Capture the cell that displays the provided text and extract its [x, y] central coordinate. 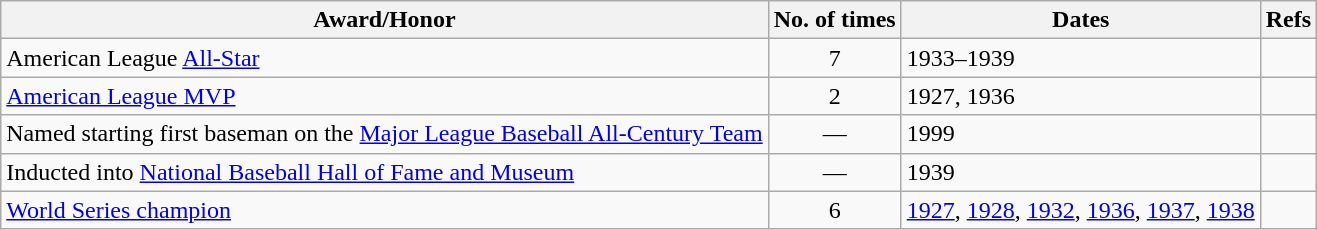
2 [834, 96]
Dates [1080, 20]
Award/Honor [384, 20]
1927, 1928, 1932, 1936, 1937, 1938 [1080, 210]
No. of times [834, 20]
7 [834, 58]
1939 [1080, 172]
American League All-Star [384, 58]
1933–1939 [1080, 58]
World Series champion [384, 210]
1999 [1080, 134]
American League MVP [384, 96]
6 [834, 210]
Refs [1288, 20]
Named starting first baseman on the Major League Baseball All-Century Team [384, 134]
1927, 1936 [1080, 96]
Inducted into National Baseball Hall of Fame and Museum [384, 172]
